Return the (x, y) coordinate for the center point of the cell that contains the specified text.  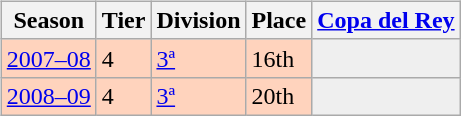
16th (279, 58)
Copa del Rey (386, 20)
Tier (124, 20)
Season (48, 20)
20th (279, 96)
Division (198, 20)
2007–08 (48, 58)
2008–09 (48, 96)
Place (279, 20)
